Search for the cell housing the specified text and yield its [X, Y] center coordinate. 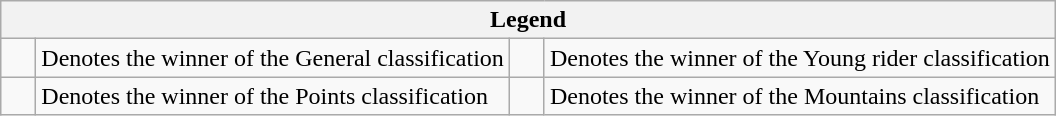
Denotes the winner of the Mountains classification [800, 96]
Denotes the winner of the General classification [273, 58]
Legend [528, 20]
Denotes the winner of the Young rider classification [800, 58]
Denotes the winner of the Points classification [273, 96]
